Output the [X, Y] coordinate of the center of the cell containing the given text.  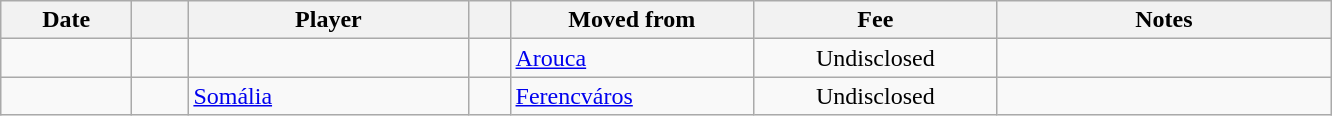
Moved from [632, 20]
Notes [1164, 20]
Date [66, 20]
Arouca [632, 58]
Fee [876, 20]
Somália [328, 96]
Ferencváros [632, 96]
Player [328, 20]
